Output the (x, y) coordinate of the center of the cell containing the given text.  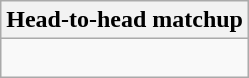
Head-to-head matchup (125, 20)
